Search for the cell housing the specified text and yield its [X, Y] center coordinate. 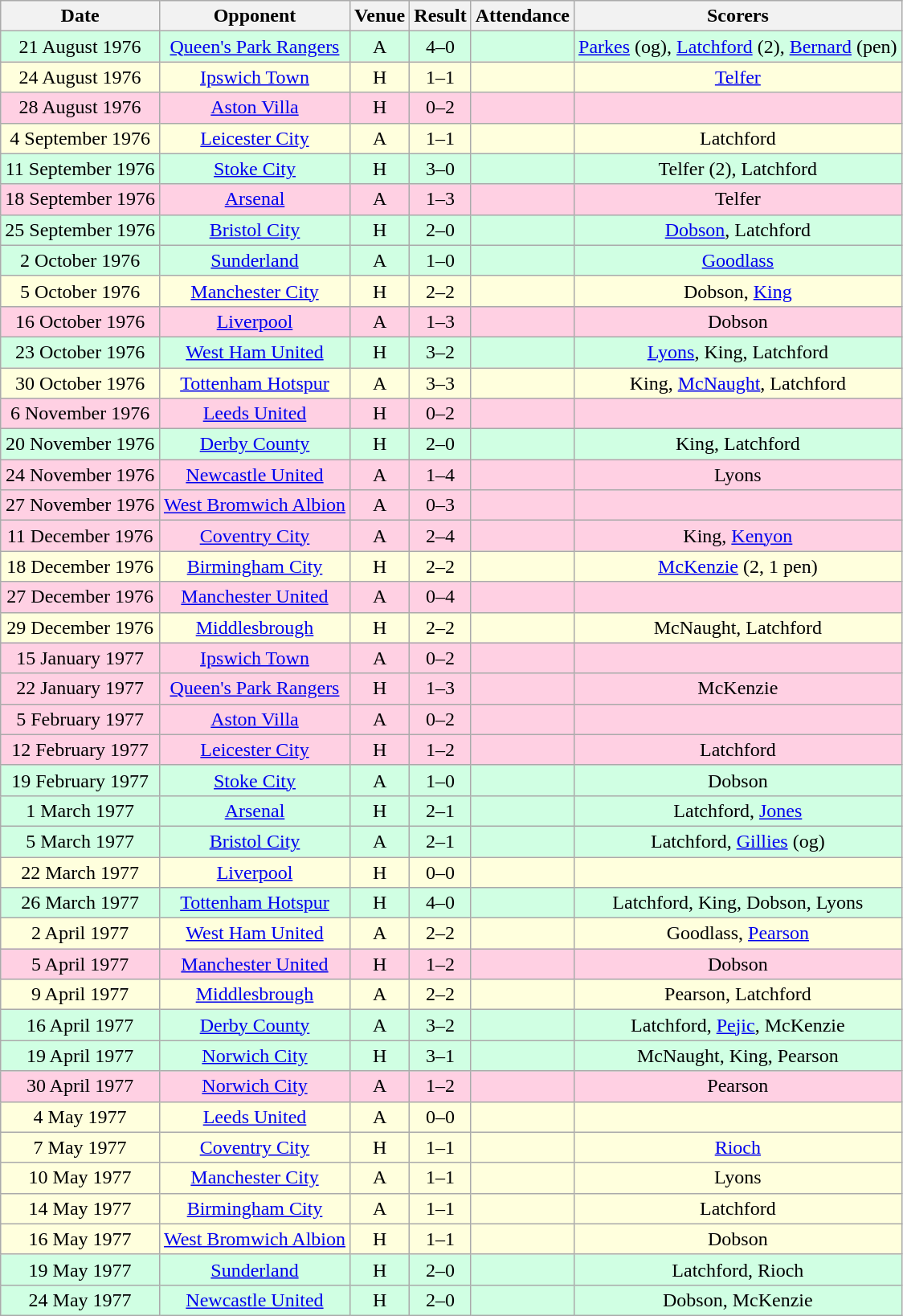
Rioch [738, 1147]
18 September 1976 [80, 199]
9 April 1977 [80, 995]
3–0 [440, 169]
12 February 1977 [80, 750]
3–1 [440, 1056]
16 May 1977 [80, 1239]
24 May 1977 [80, 1300]
0–3 [440, 505]
2 April 1977 [80, 934]
Pearson [738, 1086]
22 March 1977 [80, 872]
30 October 1976 [80, 383]
16 April 1977 [80, 1025]
20 November 1976 [80, 444]
1 March 1977 [80, 811]
14 May 1977 [80, 1208]
Latchford, Gillies (og) [738, 841]
19 February 1977 [80, 780]
Venue [380, 16]
23 October 1976 [80, 352]
25 September 1976 [80, 230]
Latchford, Pejic, McKenzie [738, 1025]
15 January 1977 [80, 658]
Scorers [738, 16]
McNaught, Latchford [738, 627]
King, Kenyon [738, 536]
3–3 [440, 383]
11 December 1976 [80, 536]
McNaught, King, Pearson [738, 1056]
16 October 1976 [80, 321]
21 August 1976 [80, 47]
Result [440, 16]
18 December 1976 [80, 566]
Pearson, Latchford [738, 995]
2–4 [440, 536]
11 September 1976 [80, 169]
5 October 1976 [80, 291]
5 April 1977 [80, 964]
Attendance [522, 16]
5 February 1977 [80, 719]
King, Latchford [738, 444]
McKenzie (2, 1 pen) [738, 566]
5 March 1977 [80, 841]
Latchford, King, Dobson, Lyons [738, 903]
4 May 1977 [80, 1117]
4 September 1976 [80, 138]
Date [80, 16]
26 March 1977 [80, 903]
Dobson, Latchford [738, 230]
27 November 1976 [80, 505]
Dobson, King [738, 291]
Lyons, King, Latchford [738, 352]
Dobson, McKenzie [738, 1300]
2 October 1976 [80, 260]
Telfer (2), Latchford [738, 169]
30 April 1977 [80, 1086]
19 April 1977 [80, 1056]
Goodlass, Pearson [738, 934]
6 November 1976 [80, 414]
27 December 1976 [80, 597]
Parkes (og), Latchford (2), Bernard (pen) [738, 47]
Latchford, Rioch [738, 1269]
Goodlass [738, 260]
24 August 1976 [80, 77]
McKenzie [738, 689]
19 May 1977 [80, 1269]
29 December 1976 [80, 627]
28 August 1976 [80, 108]
Opponent [254, 16]
22 January 1977 [80, 689]
King, McNaught, Latchford [738, 383]
Latchford, Jones [738, 811]
24 November 1976 [80, 475]
0–4 [440, 597]
10 May 1977 [80, 1178]
1–4 [440, 475]
7 May 1977 [80, 1147]
